Return [x, y] of the center of cell containing provided text 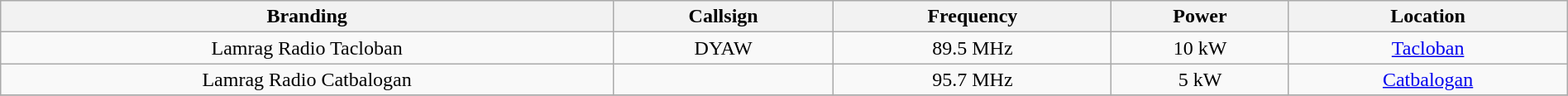
5 kW [1200, 79]
Location [1427, 17]
10 kW [1200, 48]
Power [1200, 17]
Callsign [723, 17]
Lamrag Radio Catbalogan [308, 79]
95.7 MHz [973, 79]
DYAW [723, 48]
Catbalogan [1427, 79]
Branding [308, 17]
89.5 MHz [973, 48]
Lamrag Radio Tacloban [308, 48]
Frequency [973, 17]
Tacloban [1427, 48]
